Detect which cell encompasses the target text, then output its [x, y] center coordinate. 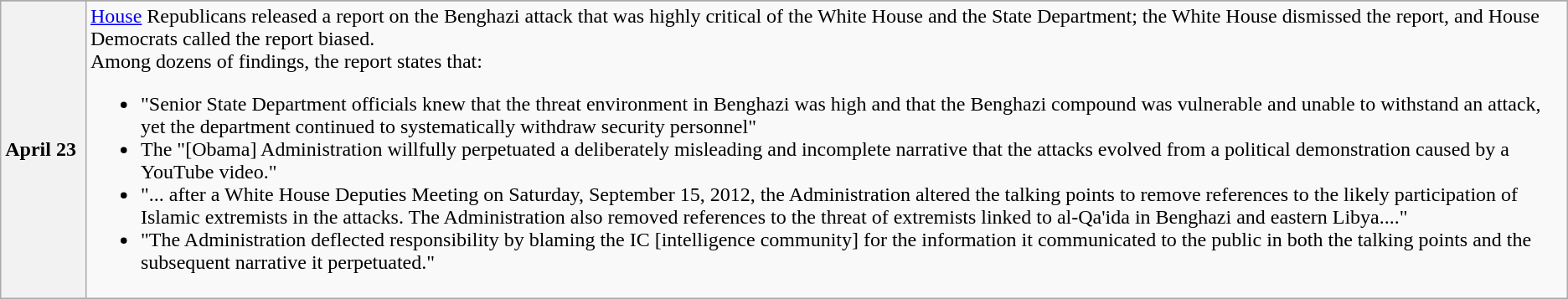
April 23 [44, 150]
